Extract the (X, Y) coordinate from the center of the cell holding the provided text.  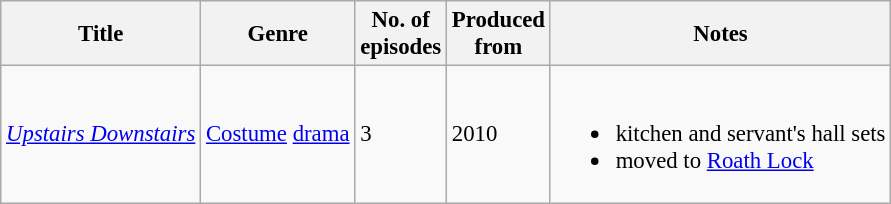
Title (101, 34)
No. ofepisodes (401, 34)
Costume drama (278, 134)
Notes (720, 34)
3 (401, 134)
kitchen and servant's hall setsmoved to Roath Lock (720, 134)
Producedfrom (498, 34)
Genre (278, 34)
2010 (498, 134)
Upstairs Downstairs (101, 134)
